For the text-containing cell, return its midpoint in [x, y] coordinate format. 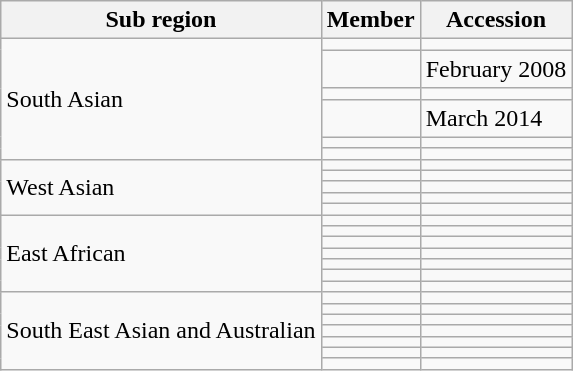
Accession [496, 20]
South Asian [161, 99]
Member [370, 20]
South East Asian and Australian [161, 330]
Sub region [161, 20]
West Asian [161, 186]
March 2014 [496, 118]
East African [161, 252]
February 2008 [496, 69]
